Pinpoint the cell where the given text exists, returning its [X, Y] midpoint coordinate. 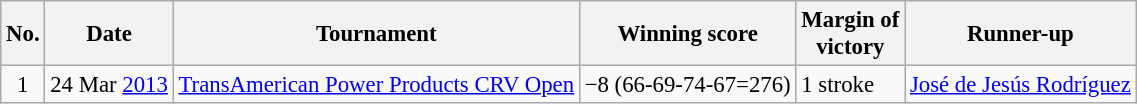
Runner-up [1020, 34]
−8 (66-69-74-67=276) [688, 85]
Winning score [688, 34]
Date [109, 34]
José de Jesús Rodríguez [1020, 85]
TransAmerican Power Products CRV Open [376, 85]
1 stroke [850, 85]
1 [23, 85]
24 Mar 2013 [109, 85]
Margin ofvictory [850, 34]
Tournament [376, 34]
No. [23, 34]
